Scan for the cell matching the given text and deliver its [X, Y] coordinate at center. 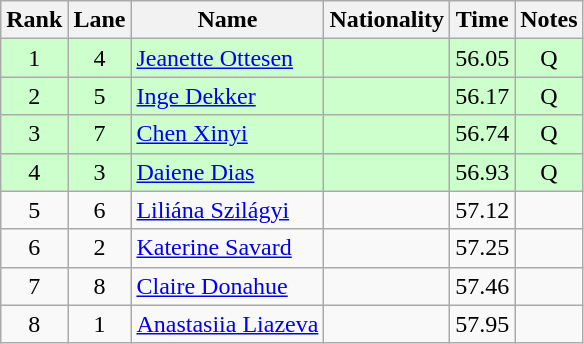
Daiene Dias [228, 172]
57.46 [482, 286]
56.74 [482, 134]
Liliána Szilágyi [228, 210]
Claire Donahue [228, 286]
Name [228, 20]
56.17 [482, 96]
Anastasiia Liazeva [228, 324]
Nationality [387, 20]
Chen Xinyi [228, 134]
56.93 [482, 172]
Inge Dekker [228, 96]
56.05 [482, 58]
Time [482, 20]
Jeanette Ottesen [228, 58]
Lane [100, 20]
57.12 [482, 210]
Notes [549, 20]
Rank [34, 20]
Katerine Savard [228, 248]
57.25 [482, 248]
57.95 [482, 324]
